Provide the [x, y] coordinate of the cell's center where the given text is located.  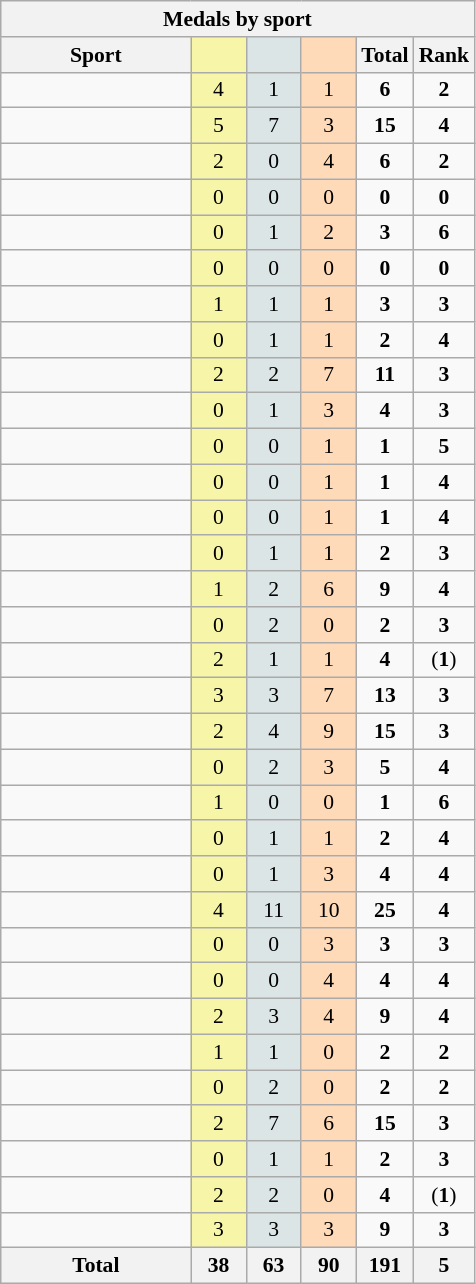
13 [384, 696]
191 [384, 1266]
25 [384, 910]
38 [218, 1266]
Medals by sport [238, 19]
10 [328, 910]
90 [328, 1266]
Rank [444, 55]
Sport [96, 55]
63 [274, 1266]
